Locate the cell with the specified text and output its (x, y) center coordinate. 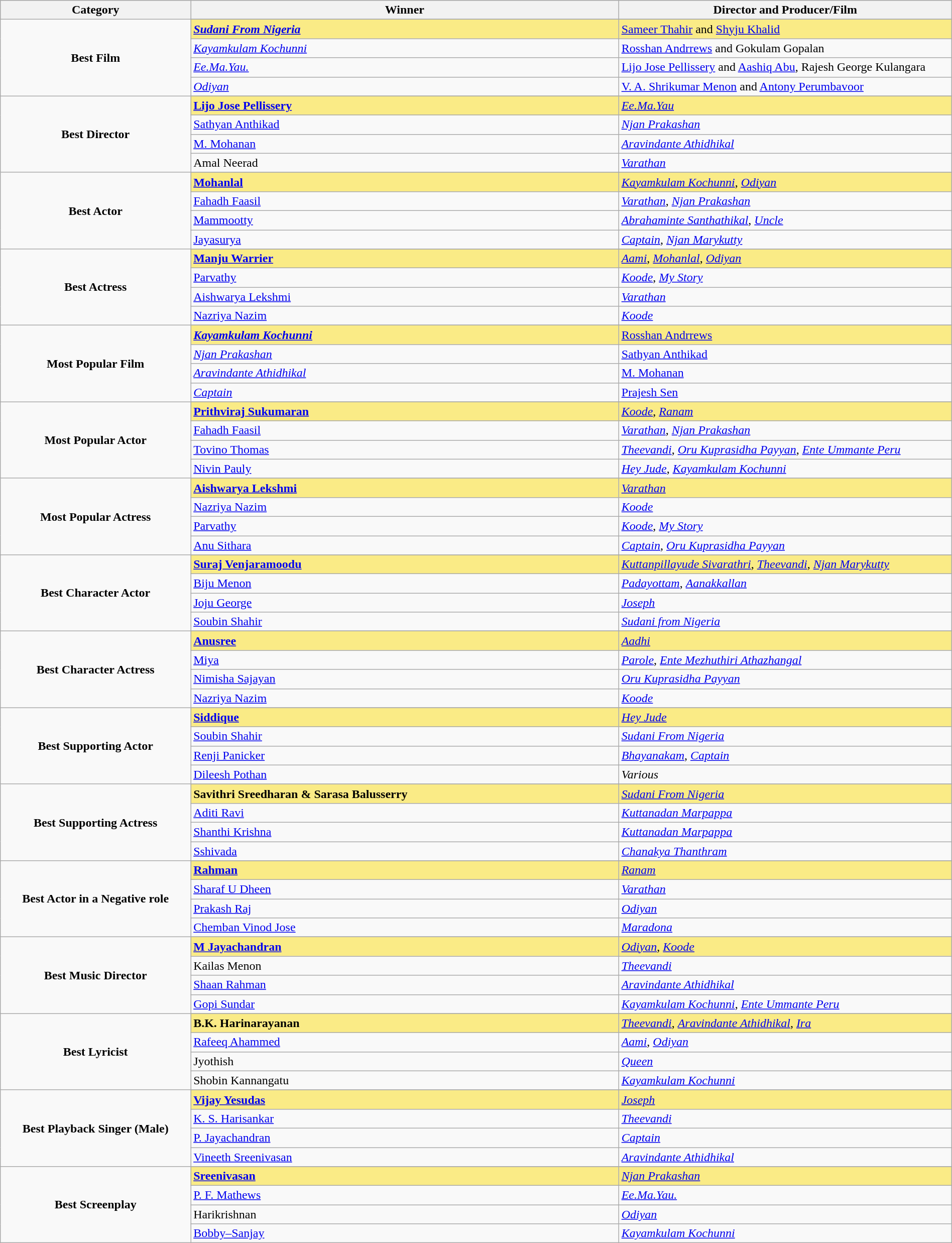
Amal Neerad (405, 163)
Various (785, 774)
Vineeth Sreenivasan (405, 1157)
Savithri Sreedharan & Sarasa Balusserry (405, 794)
Padayottam, Aanakkallan (785, 584)
Rosshan Andrrews (785, 335)
Nivin Pauly (405, 469)
Gopi Sundar (405, 1004)
Chanakya Thanthram (785, 851)
Hey Jude, Kayamkulam Kochunni (785, 469)
Odiyan, Koode (785, 947)
Rosshan Andrrews and Gokulam Gopalan (785, 48)
Best Character Actress (95, 669)
B.K. Harinarayanan (405, 1023)
Hey Jude (785, 717)
Anu Sithara (405, 545)
Bobby–Sanjay (405, 1233)
Joju George (405, 603)
Lijo Jose Pellissery (405, 105)
Oru Kuprasidha Payyan (785, 679)
Renji Panicker (405, 755)
Anusree (405, 641)
Best Actor in a Negative role (95, 899)
Best Actress (95, 287)
P. Jayachandran (405, 1138)
Best Supporting Actor (95, 746)
Best Film (95, 58)
K. S. Harisankar (405, 1118)
Most Popular Film (95, 364)
Mammootty (405, 220)
M Jayachandran (405, 947)
Director and Producer/Film (785, 10)
Shanthi Krishna (405, 832)
Nimisha Sajayan (405, 679)
Sudani from Nigeria (785, 622)
Best Character Actor (95, 593)
Jyothish (405, 1061)
Queen (785, 1061)
P. F. Mathews (405, 1195)
Maradona (785, 928)
Miya (405, 660)
Kayamkulam Kochunni, Odiyan (785, 182)
Jayasurya (405, 240)
Best Lyricist (95, 1052)
Sreenivasan (405, 1176)
Kayamkulam Kochunni, Ente Ummante Peru (785, 1004)
Captain, Oru Kuprasidha Payyan (785, 545)
V. A. Shrikumar Menon and Antony Perumbavoor (785, 86)
Best Director (95, 134)
Mohanlal (405, 182)
Best Supporting Actress (95, 822)
Sameer Thahir and Shyju Khalid (785, 29)
Koode, Ranam (785, 411)
Prajesh Sen (785, 392)
Best Playback Singer (Male) (95, 1128)
Suraj Venjaramoodu (405, 564)
Harikrishnan (405, 1214)
Aami, Mohanlal, Odiyan (785, 259)
Lijo Jose Pellissery and Aashiq Abu, Rajesh George Kulangara (785, 67)
Shobin Kannangatu (405, 1080)
Prithviraj Sukumaran (405, 411)
Abrahaminte Santhathikal, Uncle (785, 220)
Captain, Njan Marykutty (785, 240)
Best Music Director (95, 975)
Manju Warrier (405, 259)
Vijay Yesudas (405, 1099)
Ee.Ma.Yau (785, 105)
Tovino Thomas (405, 449)
Theevandi, Oru Kuprasidha Payyan, Ente Ummante Peru (785, 449)
Kuttanpillayude Sivarathri, Theevandi, Njan Marykutty (785, 564)
Dileesh Pothan (405, 774)
Chemban Vinod Jose (405, 928)
Most Popular Actor (95, 440)
Kailas Menon (405, 966)
Theevandi, Aravindante Athidhikal, Ira (785, 1023)
Parole, Ente Mezhuthiri Athazhangal (785, 660)
Most Popular Actress (95, 516)
Winner (405, 10)
Bhayanakam, Captain (785, 755)
Rahman (405, 870)
Category (95, 10)
Ranam (785, 870)
Siddique (405, 717)
Rafeeq Ahammed (405, 1042)
Sshivada (405, 851)
Aami, Odiyan (785, 1042)
Aadhi (785, 641)
Shaan Rahman (405, 985)
Aditi Ravi (405, 813)
Prakash Raj (405, 909)
Best Actor (95, 210)
Biju Menon (405, 584)
Best Screenplay (95, 1205)
Sharaf U Dheen (405, 889)
